For the text-containing cell, return its midpoint in (X, Y) coordinate format. 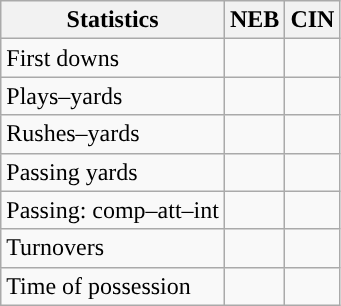
First downs (113, 58)
Rushes–yards (113, 134)
Statistics (113, 20)
Turnovers (113, 248)
NEB (254, 20)
Plays–yards (113, 96)
Passing yards (113, 172)
Time of possession (113, 286)
CIN (312, 20)
Passing: comp–att–int (113, 210)
